Search for the cell housing the specified text and yield its [x, y] center coordinate. 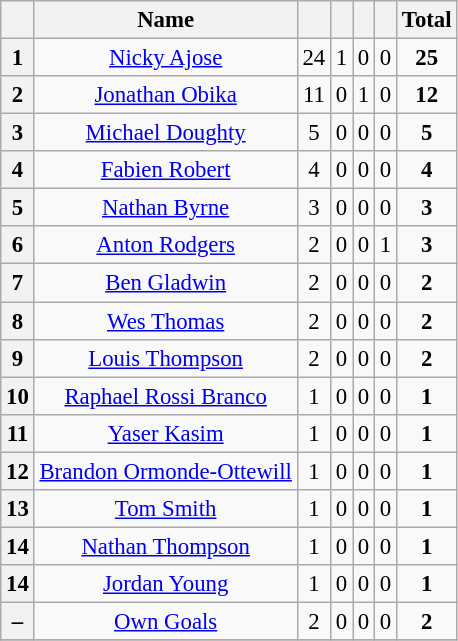
Jonathan Obika [166, 95]
Yaser Kasim [166, 433]
Own Goals [166, 621]
6 [18, 245]
24 [314, 58]
Louis Thompson [166, 358]
Raphael Rossi Branco [166, 396]
7 [18, 283]
Fabien Robert [166, 170]
Jordan Young [166, 584]
25 [426, 58]
Nathan Thompson [166, 546]
Nicky Ajose [166, 58]
– [18, 621]
Anton Rodgers [166, 245]
Nathan Byrne [166, 208]
13 [18, 509]
Tom Smith [166, 509]
8 [18, 321]
Brandon Ormonde-Ottewill [166, 471]
Michael Doughty [166, 133]
Name [166, 20]
9 [18, 358]
Wes Thomas [166, 321]
Total [426, 20]
Ben Gladwin [166, 283]
10 [18, 396]
